Output the (X, Y) coordinate of the center of the cell containing the given text.  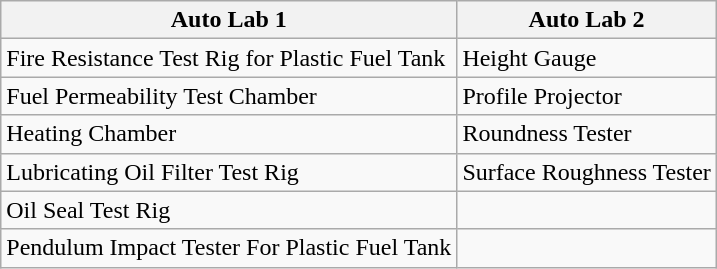
Roundness Tester (587, 134)
Height Gauge (587, 58)
Oil Seal Test Rig (229, 210)
Auto Lab 2 (587, 20)
Auto Lab 1 (229, 20)
Pendulum Impact Tester For Plastic Fuel Tank (229, 248)
Surface Roughness Tester (587, 172)
Lubricating Oil Filter Test Rig (229, 172)
Profile Projector (587, 96)
Fuel Permeability Test Chamber (229, 96)
Fire Resistance Test Rig for Plastic Fuel Tank (229, 58)
Heating Chamber (229, 134)
